Find where the given text appears and provide that cell's center as (X, Y) coordinate. 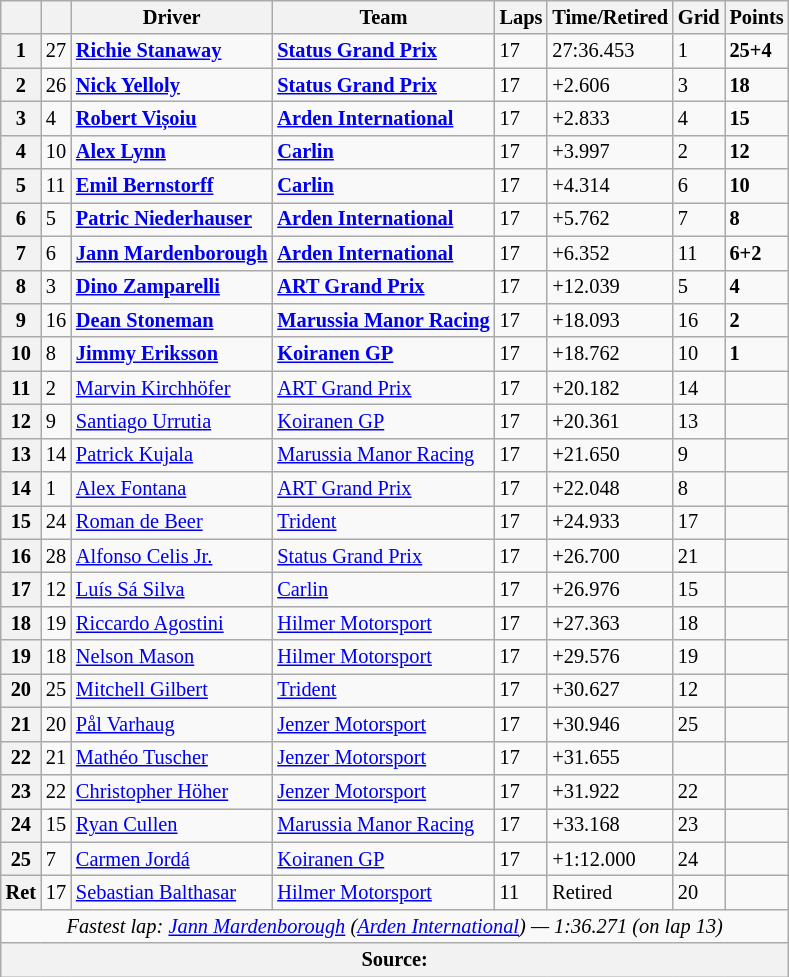
+2.833 (610, 118)
Fastest lap: Jann Mardenborough (Arden International) — 1:36.271 (on lap 13) (395, 926)
+33.168 (610, 825)
27:36.453 (610, 51)
Time/Retired (610, 17)
Mathéo Tuscher (172, 758)
+2.606 (610, 85)
Source: (395, 960)
Riccardo Agostini (172, 623)
Jann Mardenborough (172, 253)
Carmen Jordá (172, 859)
Santiago Urrutia (172, 421)
Nick Yelloly (172, 85)
Luís Sá Silva (172, 589)
Mitchell Gilbert (172, 690)
Roman de Beer (172, 522)
Alex Lynn (172, 152)
+30.946 (610, 724)
+26.700 (610, 556)
+20.182 (610, 388)
Patric Niederhauser (172, 219)
28 (56, 556)
Alex Fontana (172, 489)
+1:12.000 (610, 859)
Patrick Kujala (172, 455)
+20.361 (610, 421)
+6.352 (610, 253)
+24.933 (610, 522)
+12.039 (610, 287)
Richie Stanaway (172, 51)
Team (383, 17)
+4.314 (610, 186)
Laps (522, 17)
+21.650 (610, 455)
Christopher Höher (172, 791)
26 (56, 85)
Emil Bernstorff (172, 186)
6+2 (757, 253)
Nelson Mason (172, 657)
Jimmy Eriksson (172, 354)
Retired (610, 892)
Driver (172, 17)
+30.627 (610, 690)
25+4 (757, 51)
Pål Varhaug (172, 724)
Alfonso Celis Jr. (172, 556)
Ryan Cullen (172, 825)
+18.762 (610, 354)
Dino Zamparelli (172, 287)
Grid (699, 17)
+3.997 (610, 152)
+31.655 (610, 758)
+26.976 (610, 589)
Sebastian Balthasar (172, 892)
Marvin Kirchhöfer (172, 388)
+31.922 (610, 791)
Robert Vișoiu (172, 118)
+29.576 (610, 657)
Ret (21, 892)
27 (56, 51)
+18.093 (610, 320)
+27.363 (610, 623)
+22.048 (610, 489)
Points (757, 17)
+5.762 (610, 219)
Dean Stoneman (172, 320)
